Capture the cell that displays the provided text and extract its (X, Y) central coordinate. 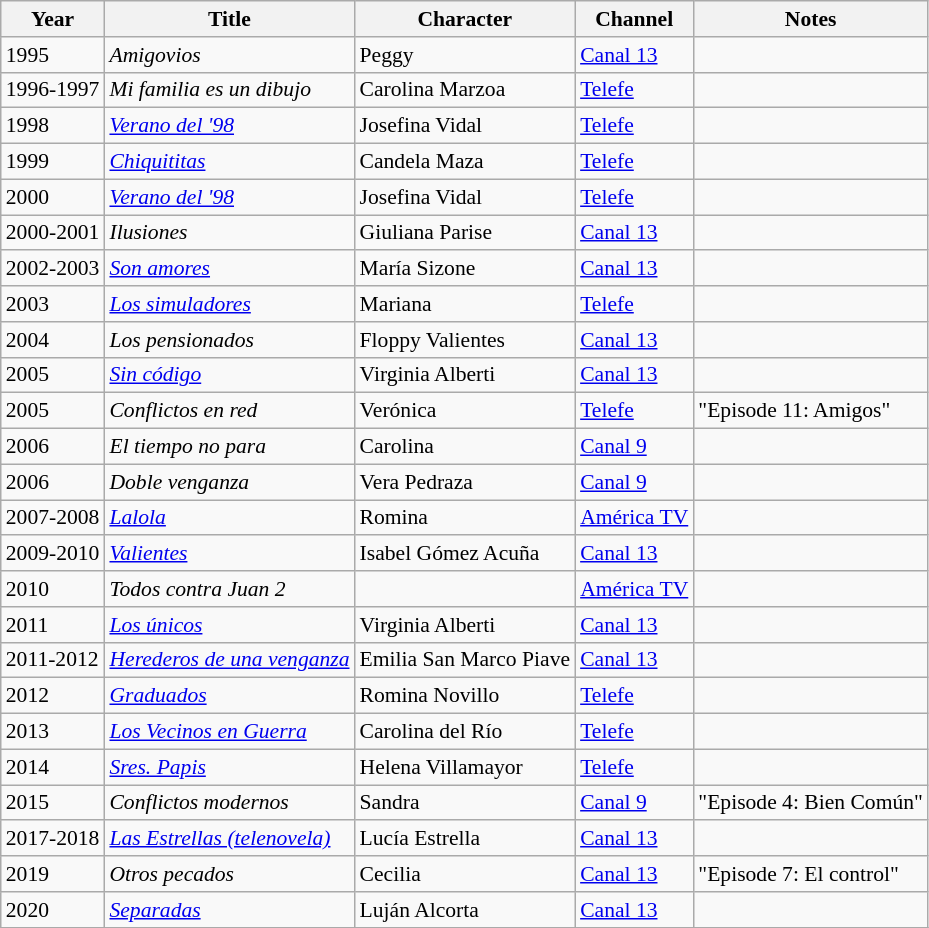
Separadas (229, 910)
Notes (810, 19)
1999 (53, 162)
2015 (53, 803)
2019 (53, 874)
Isabel Gómez Acuña (466, 554)
Sin código (229, 375)
Mi familia es un dibujo (229, 90)
Year (53, 19)
Peggy (466, 55)
Valientes (229, 554)
"Episode 4: Bien Común" (810, 803)
"Episode 11: Amigos" (810, 411)
Las Estrellas (telenovela) (229, 839)
1998 (53, 126)
María Sizone (466, 269)
"Episode 7: El control" (810, 874)
Channel (634, 19)
2007-2008 (53, 518)
2010 (53, 589)
2011-2012 (53, 660)
Candela Maza (466, 162)
Mariana (466, 304)
Ilusiones (229, 233)
Los simuladores (229, 304)
Floppy Valientes (466, 340)
Sandra (466, 803)
Sres. Papis (229, 767)
2017-2018 (53, 839)
Todos contra Juan 2 (229, 589)
1996-1997 (53, 90)
Carolina Marzoa (466, 90)
El tiempo no para (229, 447)
2014 (53, 767)
Los Vecinos en Guerra (229, 732)
Romina Novillo (466, 696)
2011 (53, 625)
2000-2001 (53, 233)
Emilia San Marco Piave (466, 660)
2000 (53, 197)
Graduados (229, 696)
2020 (53, 910)
2013 (53, 732)
Los únicos (229, 625)
Lalola (229, 518)
Herederos de una venganza (229, 660)
1995 (53, 55)
Character (466, 19)
Carolina del Río (466, 732)
Luján Alcorta (466, 910)
2009-2010 (53, 554)
Los pensionados (229, 340)
Amigovios (229, 55)
2003 (53, 304)
Title (229, 19)
Cecilia (466, 874)
Romina (466, 518)
Verónica (466, 411)
2004 (53, 340)
2002-2003 (53, 269)
Otros pecados (229, 874)
Carolina (466, 447)
Conflictos modernos (229, 803)
Helena Villamayor (466, 767)
Conflictos en red (229, 411)
Giuliana Parise (466, 233)
Chiquititas (229, 162)
Son amores (229, 269)
Lucía Estrella (466, 839)
2012 (53, 696)
Vera Pedraza (466, 482)
Doble venganza (229, 482)
